Extract the (x, y) coordinate from the center of the cell holding the provided text.  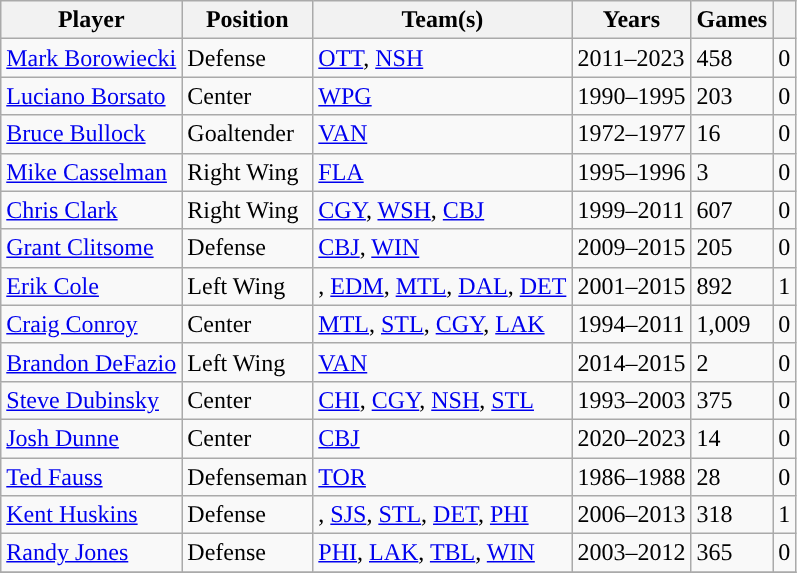
2011–2023 (632, 58)
1994–2011 (632, 324)
1995–1996 (632, 172)
, SJS, STL, DET, PHI (442, 515)
Josh Dunne (92, 438)
2006–2013 (632, 515)
Brandon DeFazio (92, 362)
Craig Conroy (92, 324)
2014–2015 (632, 362)
Player (92, 20)
1972–1977 (632, 134)
2003–2012 (632, 553)
WPG (442, 96)
Chris Clark (92, 210)
Mark Borowiecki (92, 58)
MTL, STL, CGY, LAK (442, 324)
1986–1988 (632, 477)
CGY, WSH, CBJ (442, 210)
Ted Fauss (92, 477)
Kent Huskins (92, 515)
14 (732, 438)
607 (732, 210)
Goaltender (248, 134)
PHI, LAK, TBL, WIN (442, 553)
, EDM, MTL, DAL, DET (442, 286)
TOR (442, 477)
Defenseman (248, 477)
458 (732, 58)
OTT, NSH (442, 58)
Games (732, 20)
CHI, CGY, NSH, STL (442, 400)
2009–2015 (632, 248)
Years (632, 20)
375 (732, 400)
Bruce Bullock (92, 134)
318 (732, 515)
CBJ (442, 438)
205 (732, 248)
Team(s) (442, 20)
203 (732, 96)
3 (732, 172)
1999–2011 (632, 210)
Position (248, 20)
Luciano Borsato (92, 96)
365 (732, 553)
2020–2023 (632, 438)
16 (732, 134)
1990–1995 (632, 96)
1,009 (732, 324)
Grant Clitsome (92, 248)
2001–2015 (632, 286)
Steve Dubinsky (92, 400)
Erik Cole (92, 286)
Mike Casselman (92, 172)
892 (732, 286)
28 (732, 477)
FLA (442, 172)
1993–2003 (632, 400)
Randy Jones (92, 553)
CBJ, WIN (442, 248)
2 (732, 362)
